Capture the cell that displays the provided text and extract its [X, Y] central coordinate. 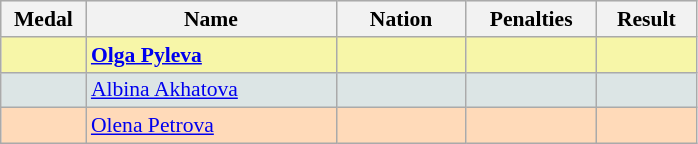
Name [211, 19]
Albina Akhatova [211, 90]
Olena Petrova [211, 126]
Result [646, 19]
Penalties [531, 19]
Nation [401, 19]
Olga Pyleva [211, 55]
Medal [44, 19]
